Output the [x, y] coordinate of the center of the cell containing the given text.  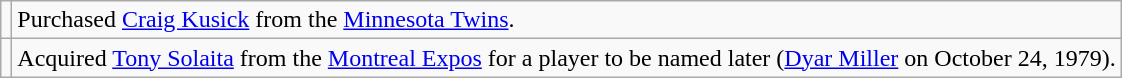
Purchased Craig Kusick from the Minnesota Twins. [566, 20]
Acquired Tony Solaita from the Montreal Expos for a player to be named later (Dyar Miller on October 24, 1979). [566, 58]
